Identify which cell holds the provided text, then report its (x, y) central coordinate. 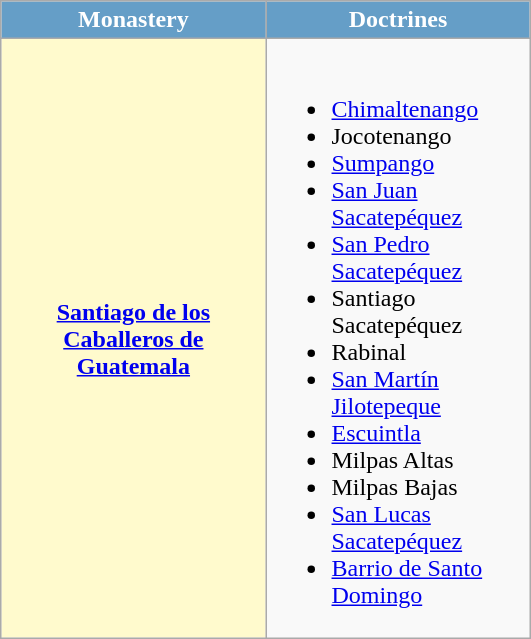
Monastery (134, 20)
Santiago de los Caballeros de Guatemala (134, 338)
Doctrines (398, 20)
